Return the (x, y) coordinate for the center point of the cell that contains the specified text.  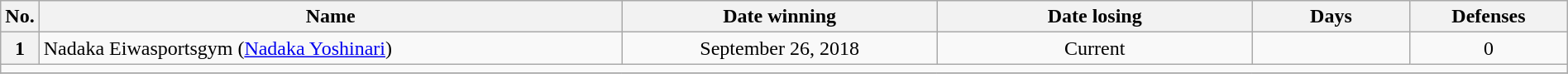
0 (1489, 48)
Defenses (1489, 17)
Date losing (1095, 17)
Current (1095, 48)
Nadaka Eiwasportsgym (Nadaka Yoshinari) (331, 48)
Days (1331, 17)
September 26, 2018 (779, 48)
Date winning (779, 17)
No. (20, 17)
Name (331, 17)
1 (20, 48)
